Provide the [X, Y] coordinate of the cell's center where the given text is located.  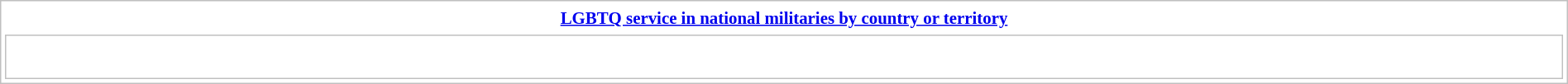
LGBTQ service in national militaries by country or territory [784, 18]
